Extract the (x, y) coordinate from the center of the cell holding the provided text.  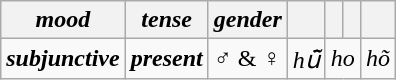
tense (166, 20)
mood (63, 20)
subjunctive (63, 59)
♂ & ♀ (248, 59)
present (166, 59)
ho (342, 59)
hõ (378, 59)
gender (248, 20)
hū̃ (306, 59)
